Search for the cell housing the specified text and yield its [x, y] center coordinate. 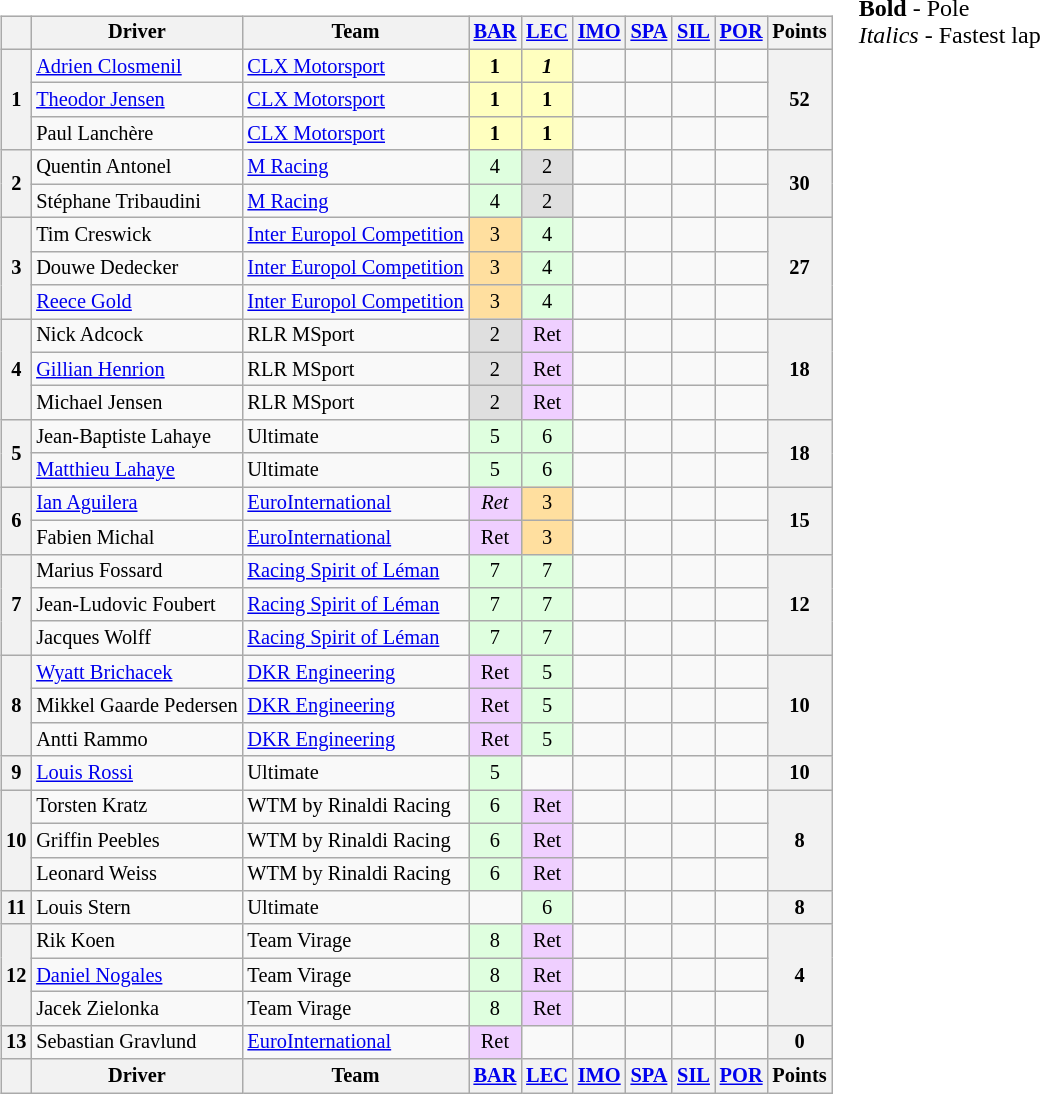
Louis Rossi [136, 773]
9 [16, 773]
Mikkel Gaarde Pedersen [136, 706]
Daniel Nogales [136, 975]
52 [799, 100]
Ian Aguilera [136, 504]
Adrien Closmenil [136, 66]
30 [799, 184]
11 [16, 908]
Nick Adcock [136, 336]
Stéphane Tribaudini [136, 201]
Douwe Dedecker [136, 268]
0 [799, 1042]
Quentin Antonel [136, 167]
Reece Gold [136, 302]
Leonard Weiss [136, 874]
Sebastian Gravlund [136, 1042]
Michael Jensen [136, 403]
13 [16, 1042]
Louis Stern [136, 908]
Fabien Michal [136, 537]
Theodor Jensen [136, 100]
Griffin Peebles [136, 840]
Antti Rammo [136, 739]
Paul Lanchère [136, 134]
Matthieu Lahaye [136, 470]
Jacques Wolff [136, 638]
Jacek Zielonka [136, 1009]
Jean-Ludovic Foubert [136, 605]
Jean-Baptiste Lahaye [136, 437]
Torsten Kratz [136, 807]
15 [799, 520]
Rik Koen [136, 941]
Marius Fossard [136, 571]
Tim Creswick [136, 235]
Gillian Henrion [136, 369]
27 [799, 268]
Wyatt Brichacek [136, 672]
